Identify which cell holds the provided text, then report its [X, Y] central coordinate. 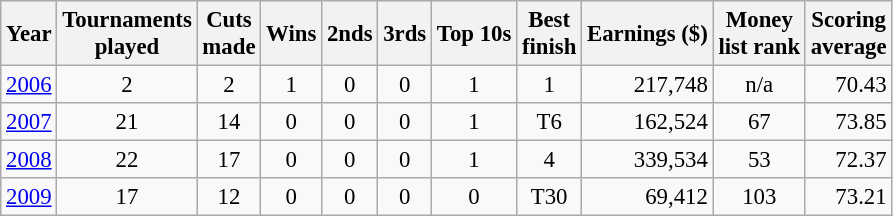
Scoringaverage [848, 34]
Wins [292, 34]
T6 [550, 122]
162,524 [648, 122]
Cutsmade [229, 34]
Top 10s [474, 34]
Moneylist rank [759, 34]
21 [127, 122]
Bestfinish [550, 34]
22 [127, 160]
T30 [550, 197]
2009 [29, 197]
Earnings ($) [648, 34]
69,412 [648, 197]
73.21 [848, 197]
103 [759, 197]
72.37 [848, 160]
217,748 [648, 85]
2008 [29, 160]
14 [229, 122]
339,534 [648, 160]
2007 [29, 122]
2nds [350, 34]
12 [229, 197]
Tournamentsplayed [127, 34]
73.85 [848, 122]
4 [550, 160]
53 [759, 160]
n/a [759, 85]
67 [759, 122]
3rds [405, 34]
70.43 [848, 85]
2006 [29, 85]
Year [29, 34]
